From the cell containing the given text, extract its center point as (x, y) coordinate. 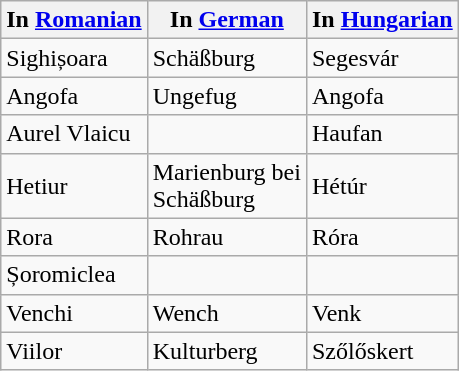
In German (226, 20)
Hetiur (74, 186)
Venk (382, 313)
Segesvár (382, 58)
Kulturberg (226, 351)
Wench (226, 313)
Róra (382, 237)
Hétúr (382, 186)
Rora (74, 237)
Rohrau (226, 237)
Viilor (74, 351)
In Romanian (74, 20)
Ungefug (226, 96)
Aurel Vlaicu (74, 134)
Haufan (382, 134)
Sighișoara (74, 58)
Marienburg beiSchäßburg (226, 186)
In Hungarian (382, 20)
Venchi (74, 313)
Schäßburg (226, 58)
Szőlőskert (382, 351)
Șoromiclea (74, 275)
